Return (x, y) of the center of cell containing provided text 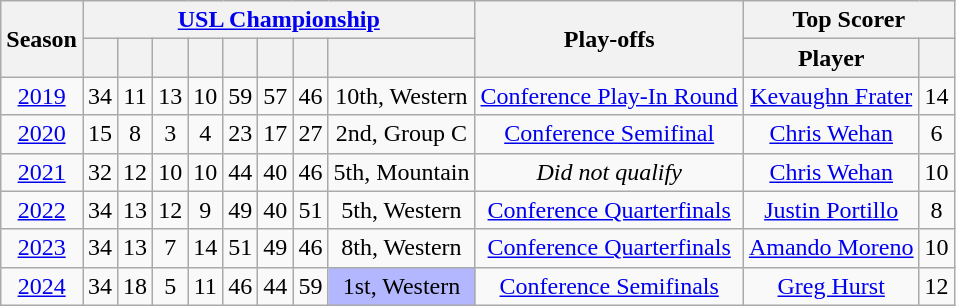
23 (240, 134)
6 (936, 134)
Justin Portillo (831, 210)
2020 (42, 134)
5th, Western (402, 210)
Player (831, 58)
Conference Play-In Round (609, 96)
Top Scorer (848, 20)
Season (42, 39)
4 (206, 134)
Play-offs (609, 39)
57 (276, 96)
17 (276, 134)
2022 (42, 210)
Conference Semifinals (609, 286)
5th, Mountain (402, 172)
32 (100, 172)
1st, Western (402, 286)
27 (310, 134)
2023 (42, 248)
5 (170, 286)
2nd, Group C (402, 134)
15 (100, 134)
9 (206, 210)
2019 (42, 96)
3 (170, 134)
Amando Moreno (831, 248)
Did not qualify (609, 172)
10th, Western (402, 96)
8th, Western (402, 248)
USL Championship (278, 20)
2021 (42, 172)
Kevaughn Frater (831, 96)
Conference Semifinal (609, 134)
7 (170, 248)
2024 (42, 286)
18 (136, 286)
Greg Hurst (831, 286)
